Return the (X, Y) coordinate for the center point of the cell that contains the specified text.  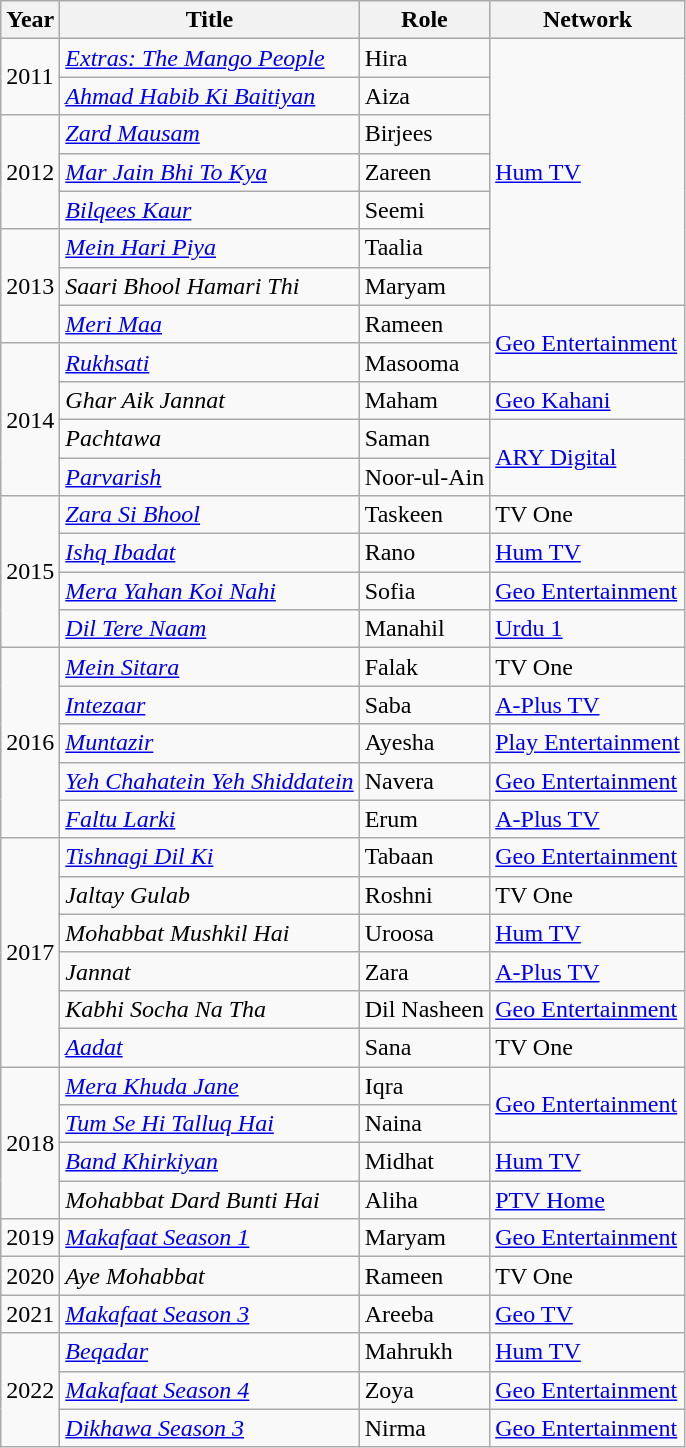
Title (210, 20)
2018 (30, 1142)
2011 (30, 77)
Ghar Aik Jannat (210, 400)
Falak (424, 667)
2017 (30, 952)
Midhat (424, 1162)
Geo Kahani (588, 400)
Jannat (210, 971)
Mein Sitara (210, 667)
PTV Home (588, 1200)
Taskeen (424, 515)
Beqadar (210, 1352)
Mahrukh (424, 1352)
Navera (424, 781)
Taalia (424, 248)
Tabaan (424, 857)
Year (30, 20)
Ayesha (424, 743)
Pachtawa (210, 438)
Meri Maa (210, 324)
Aliha (424, 1200)
Ahmad Habib Ki Baitiyan (210, 96)
Aadat (210, 1047)
Rano (424, 553)
Geo TV (588, 1314)
Dil Tere Naam (210, 629)
Faltu Larki (210, 819)
Aye Mohabbat (210, 1276)
Zara (424, 971)
Muntazir (210, 743)
Nirma (424, 1428)
Urdu 1 (588, 629)
Bilqees Kaur (210, 210)
Masooma (424, 362)
Maham (424, 400)
Hira (424, 58)
Ishq Ibadat (210, 553)
Uroosa (424, 933)
Tishnagi Dil Ki (210, 857)
Zoya (424, 1390)
Dil Nasheen (424, 1009)
2013 (30, 286)
2015 (30, 572)
Intezaar (210, 705)
2021 (30, 1314)
Saari Bhool Hamari Thi (210, 286)
2020 (30, 1276)
Mohabbat Dard Bunti Hai (210, 1200)
2016 (30, 743)
Aiza (424, 96)
Sana (424, 1047)
ARY Digital (588, 457)
Makafaat Season 3 (210, 1314)
Zara Si Bhool (210, 515)
Iqra (424, 1085)
Yeh Chahatein Yeh Shiddatein (210, 781)
Extras: The Mango People (210, 58)
Dikhawa Season 3 (210, 1428)
Saba (424, 705)
Makafaat Season 1 (210, 1238)
Saman (424, 438)
Noor-ul-Ain (424, 477)
Role (424, 20)
Zard Mausam (210, 134)
Jaltay Gulab (210, 895)
Makafaat Season 4 (210, 1390)
2012 (30, 172)
Mera Khuda Jane (210, 1085)
Mera Yahan Koi Nahi (210, 591)
Play Entertainment (588, 743)
Roshni (424, 895)
Seemi (424, 210)
Kabhi Socha Na Tha (210, 1009)
2022 (30, 1390)
Parvarish (210, 477)
Mein Hari Piya (210, 248)
Network (588, 20)
Birjees (424, 134)
2014 (30, 419)
2019 (30, 1238)
Sofia (424, 591)
Mar Jain Bhi To Kya (210, 172)
Rukhsati (210, 362)
Areeba (424, 1314)
Tum Se Hi Talluq Hai (210, 1124)
Zareen (424, 172)
Naina (424, 1124)
Band Khirkiyan (210, 1162)
Mohabbat Mushkil Hai (210, 933)
Erum (424, 819)
Manahil (424, 629)
